From the cell containing the given text, extract its center point as (X, Y) coordinate. 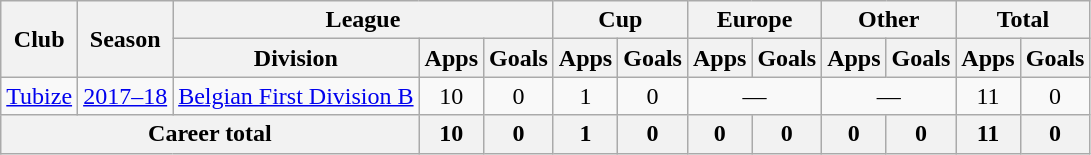
Career total (210, 134)
Other (889, 20)
Cup (620, 20)
Tubize (40, 96)
League (364, 20)
Season (126, 39)
Club (40, 39)
Division (296, 58)
Europe (754, 20)
Total (1023, 20)
2017–18 (126, 96)
Belgian First Division B (296, 96)
